Return [x, y] of the center of cell containing provided text 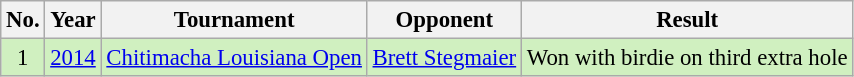
Opponent [444, 20]
No. [23, 20]
Won with birdie on third extra hole [686, 58]
Tournament [234, 20]
Year [73, 20]
Chitimacha Louisiana Open [234, 58]
Result [686, 20]
Brett Stegmaier [444, 58]
2014 [73, 58]
1 [23, 58]
